Scan for the cell matching the given text and deliver its (x, y) coordinate at center. 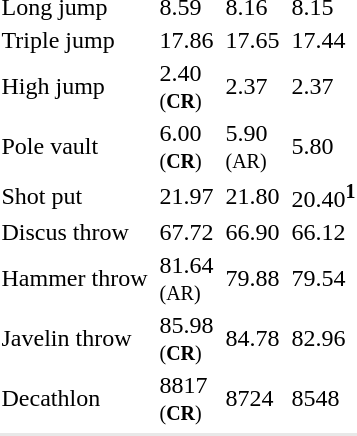
6.00(CR) (186, 146)
8548 (324, 398)
2.40(CR) (186, 86)
8817(CR) (186, 398)
Javelin throw (74, 338)
67.72 (186, 232)
21.80 (252, 196)
Decathlon (74, 398)
5.90(AR) (252, 146)
Triple jump (74, 40)
84.78 (252, 338)
82.96 (324, 338)
8724 (252, 398)
Hammer throw (74, 278)
66.90 (252, 232)
High jump (74, 86)
5.80 (324, 146)
79.88 (252, 278)
Shot put (74, 196)
17.44 (324, 40)
Discus throw (74, 232)
Pole vault (74, 146)
79.54 (324, 278)
17.86 (186, 40)
66.12 (324, 232)
21.97 (186, 196)
85.98(CR) (186, 338)
20.401 (324, 196)
17.65 (252, 40)
81.64(AR) (186, 278)
